Identify which cell holds the provided text, then report its (x, y) central coordinate. 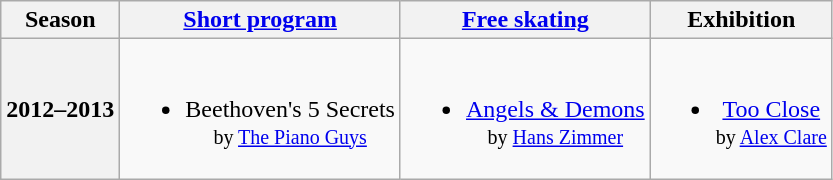
2012–2013 (60, 109)
Season (60, 20)
Too Close by Alex Clare (741, 109)
Short program (260, 20)
Angels & Demons by Hans Zimmer (525, 109)
Exhibition (741, 20)
Beethoven's 5 Secrets by The Piano Guys (260, 109)
Free skating (525, 20)
